Find where the given text appears and provide that cell's center as (x, y) coordinate. 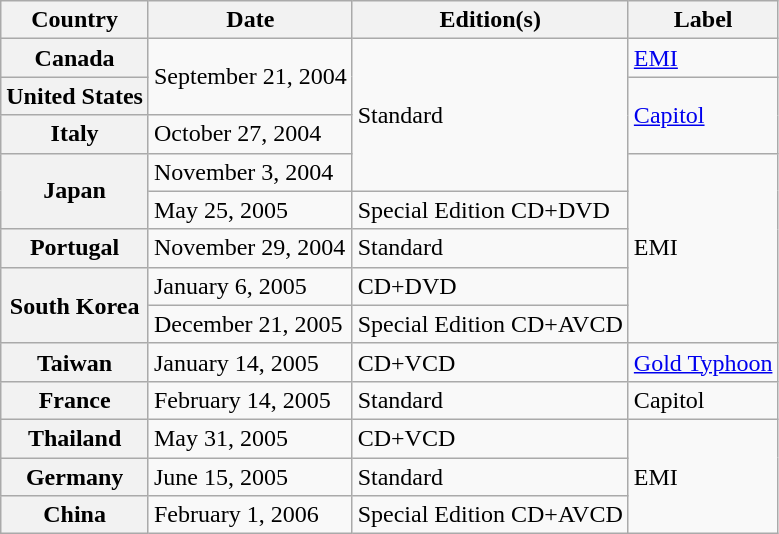
CD+DVD (490, 286)
Taiwan (75, 362)
Portugal (75, 248)
June 15, 2005 (250, 477)
May 31, 2005 (250, 438)
Canada (75, 58)
September 21, 2004 (250, 77)
Country (75, 20)
Date (250, 20)
November 3, 2004 (250, 172)
Edition(s) (490, 20)
South Korea (75, 305)
Gold Typhoon (703, 362)
Japan (75, 191)
Italy (75, 134)
December 21, 2005 (250, 324)
Thailand (75, 438)
United States (75, 96)
November 29, 2004 (250, 248)
February 14, 2005 (250, 400)
January 14, 2005 (250, 362)
Label (703, 20)
February 1, 2006 (250, 515)
France (75, 400)
January 6, 2005 (250, 286)
Special Edition CD+DVD (490, 210)
May 25, 2005 (250, 210)
China (75, 515)
Germany (75, 477)
October 27, 2004 (250, 134)
